Locate the cell with the specified text and output its (X, Y) center coordinate. 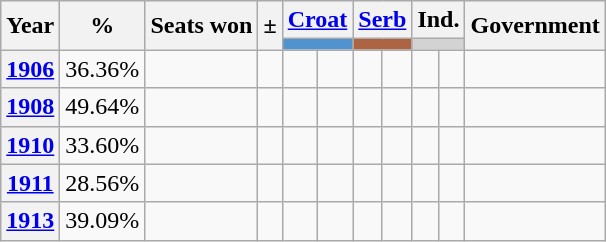
Year (30, 26)
% (102, 26)
Government (535, 26)
36.36% (102, 69)
1911 (30, 183)
1906 (30, 69)
Ind. (438, 20)
1910 (30, 145)
39.09% (102, 221)
33.60% (102, 145)
1913 (30, 221)
1908 (30, 107)
Serb (382, 20)
Seats won (202, 26)
± (270, 26)
Croat (318, 20)
49.64% (102, 107)
28.56% (102, 183)
